Return [x, y] of the center of cell containing provided text 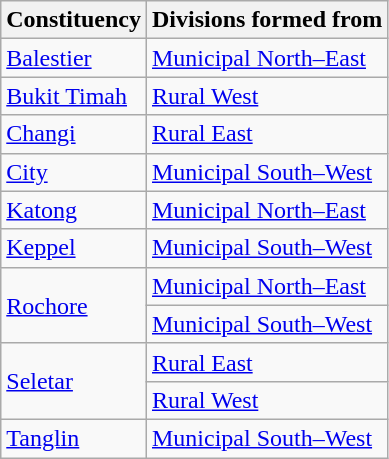
Seletar [74, 381]
Divisions formed from [266, 20]
Changi [74, 134]
Rochore [74, 305]
Constituency [74, 20]
Balestier [74, 58]
City [74, 172]
Tanglin [74, 438]
Bukit Timah [74, 96]
Katong [74, 210]
Keppel [74, 248]
